Extract the [X, Y] coordinate from the center of the cell holding the provided text.  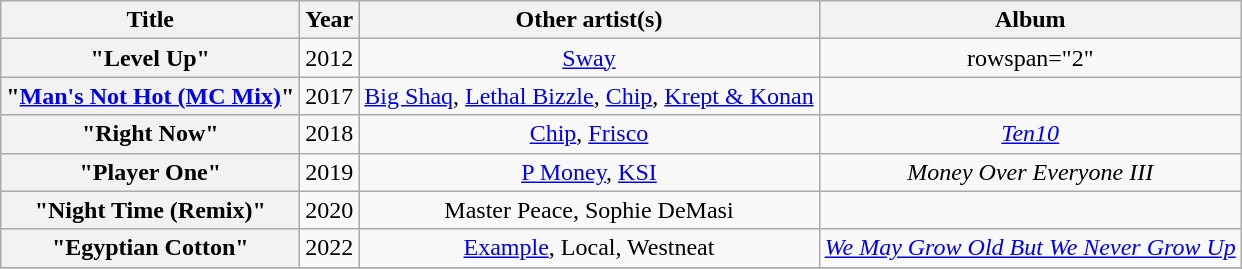
"Right Now" [150, 134]
P Money, KSI [589, 172]
Example, Local, Westneat [589, 248]
2012 [330, 58]
Big Shaq, Lethal Bizzle, Chip, Krept & Konan [589, 96]
Ten10 [1030, 134]
Chip, Frisco [589, 134]
Other artist(s) [589, 20]
"Man's Not Hot (MC Mix)" [150, 96]
Album [1030, 20]
rowspan="2" [1030, 58]
Sway [589, 58]
2017 [330, 96]
2019 [330, 172]
"Night Time (Remix)" [150, 210]
2020 [330, 210]
2018 [330, 134]
Master Peace, Sophie DeMasi [589, 210]
Title [150, 20]
Year [330, 20]
"Level Up" [150, 58]
"Egyptian Cotton" [150, 248]
Money Over Everyone III [1030, 172]
2022 [330, 248]
We May Grow Old But We Never Grow Up [1030, 248]
"Player One" [150, 172]
